Output the [x, y] coordinate of the center of the cell containing the given text.  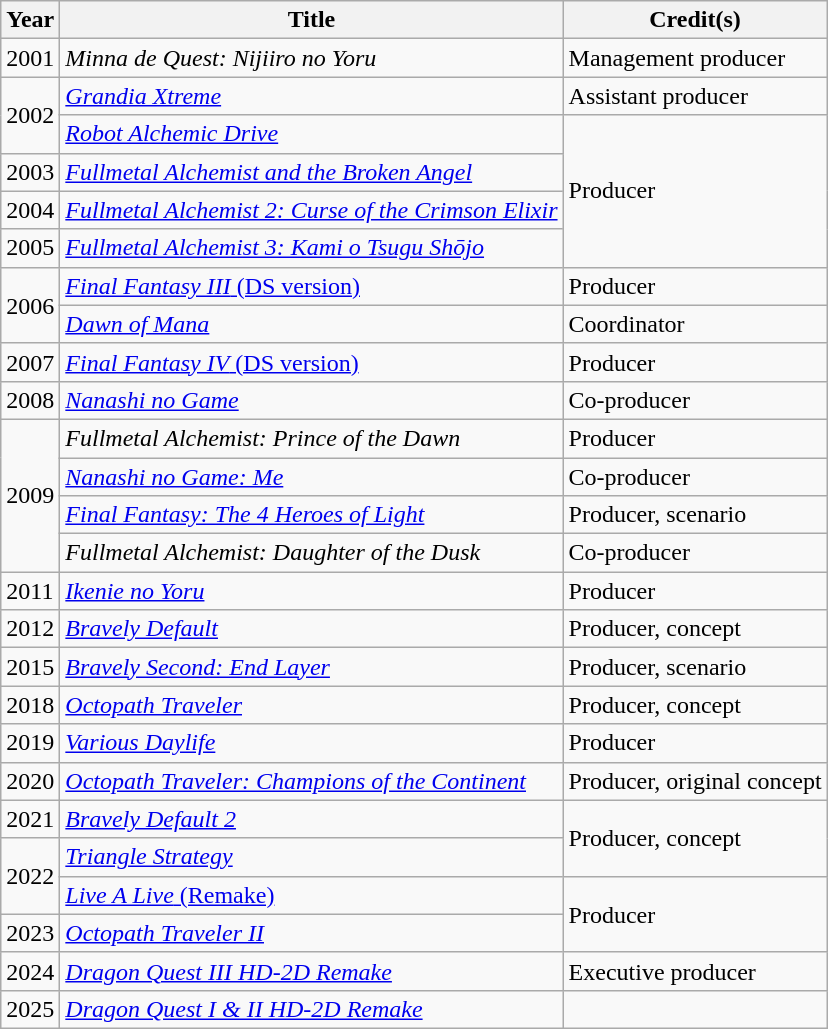
Management producer [695, 58]
2023 [30, 933]
2007 [30, 362]
Fullmetal Alchemist: Daughter of the Dusk [312, 553]
2021 [30, 819]
2006 [30, 305]
Final Fantasy III (DS version) [312, 286]
Robot Alchemic Drive [312, 134]
Bravely Default [312, 629]
Nanashi no Game: Me [312, 477]
Final Fantasy IV (DS version) [312, 362]
Year [30, 20]
Title [312, 20]
2019 [30, 743]
2012 [30, 629]
Bravely Default 2 [312, 819]
Fullmetal Alchemist and the Broken Angel [312, 172]
Coordinator [695, 324]
Credit(s) [695, 20]
2001 [30, 58]
Ikenie no Yoru [312, 591]
2022 [30, 876]
2024 [30, 971]
2002 [30, 115]
Various Daylife [312, 743]
2025 [30, 1009]
2003 [30, 172]
Assistant producer [695, 96]
Producer, original concept [695, 781]
Live A Live (Remake) [312, 895]
Fullmetal Alchemist 2: Curse of the Crimson Elixir [312, 210]
2005 [30, 248]
2004 [30, 210]
Triangle Strategy [312, 857]
2015 [30, 667]
Final Fantasy: The 4 Heroes of Light [312, 515]
Grandia Xtreme [312, 96]
Fullmetal Alchemist 3: Kami o Tsugu Shōjo [312, 248]
Dawn of Mana [312, 324]
Fullmetal Alchemist: Prince of the Dawn [312, 438]
2020 [30, 781]
Octopath Traveler II [312, 933]
Minna de Quest: Nijiiro no Yoru [312, 58]
Octopath Traveler: Champions of the Continent [312, 781]
Dragon Quest III HD-2D Remake [312, 971]
2009 [30, 495]
2018 [30, 705]
2011 [30, 591]
2008 [30, 400]
Bravely Second: End Layer [312, 667]
Dragon Quest I & II HD-2D Remake [312, 1009]
Nanashi no Game [312, 400]
Octopath Traveler [312, 705]
Executive producer [695, 971]
